Search for the cell housing the specified text and yield its (X, Y) center coordinate. 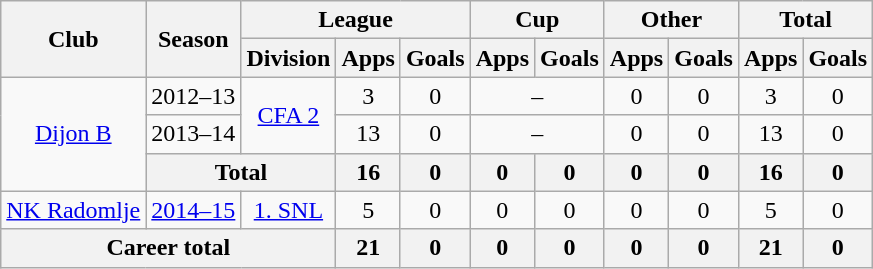
Division (288, 58)
2014–15 (194, 210)
Cup (537, 20)
Career total (168, 248)
Dijon B (74, 134)
League (356, 20)
2013–14 (194, 134)
NK Radomlje (74, 210)
2012–13 (194, 96)
Club (74, 39)
Season (194, 39)
CFA 2 (288, 115)
1. SNL (288, 210)
Other (671, 20)
